Identify which cell holds the provided text, then report its (X, Y) central coordinate. 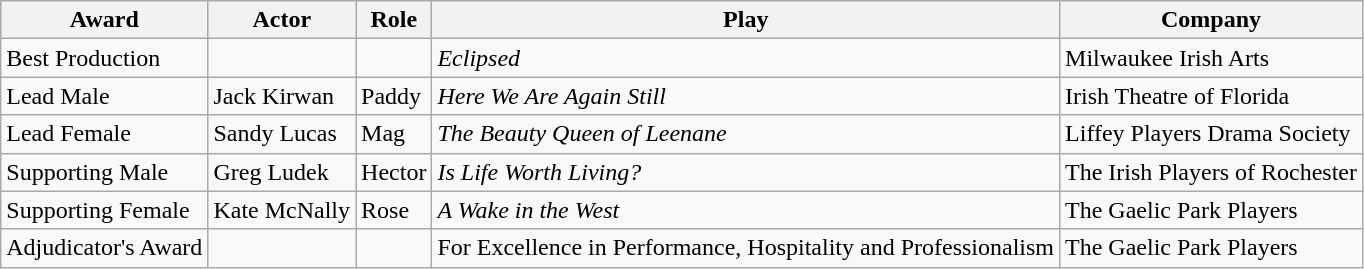
Liffey Players Drama Society (1212, 134)
Here We Are Again Still (746, 96)
Lead Female (104, 134)
Actor (282, 20)
Rose (394, 210)
Mag (394, 134)
The Beauty Queen of Leenane (746, 134)
Best Production (104, 58)
Supporting Female (104, 210)
For Excellence in Performance, Hospitality and Professionalism (746, 248)
Adjudicator's Award (104, 248)
Lead Male (104, 96)
A Wake in the West (746, 210)
Supporting Male (104, 172)
Award (104, 20)
Milwaukee Irish Arts (1212, 58)
Irish Theatre of Florida (1212, 96)
Sandy Lucas (282, 134)
Is Life Worth Living? (746, 172)
Kate McNally (282, 210)
Company (1212, 20)
Eclipsed (746, 58)
Paddy (394, 96)
Greg Ludek (282, 172)
Jack Kirwan (282, 96)
Hector (394, 172)
Play (746, 20)
Role (394, 20)
The Irish Players of Rochester (1212, 172)
